Pinpoint the cell where the given text exists, returning its (X, Y) midpoint coordinate. 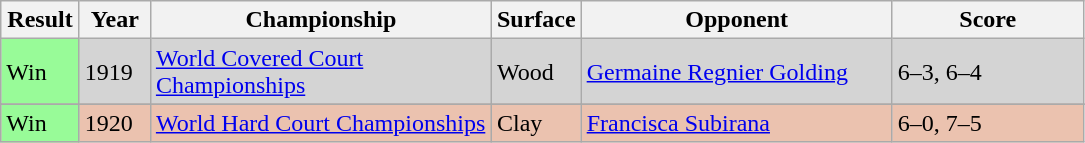
Opponent (736, 20)
Year (114, 20)
Francisca Subirana (736, 123)
Score (988, 20)
1920 (114, 123)
Clay (536, 123)
Surface (536, 20)
Wood (536, 72)
Germaine Regnier Golding (736, 72)
World Hard Court Championships (320, 123)
Championship (320, 20)
6–3, 6–4 (988, 72)
1919 (114, 72)
World Covered Court Championships (320, 72)
Result (40, 20)
6–0, 7–5 (988, 123)
